Find where the given text appears and provide that cell's center as [X, Y] coordinate. 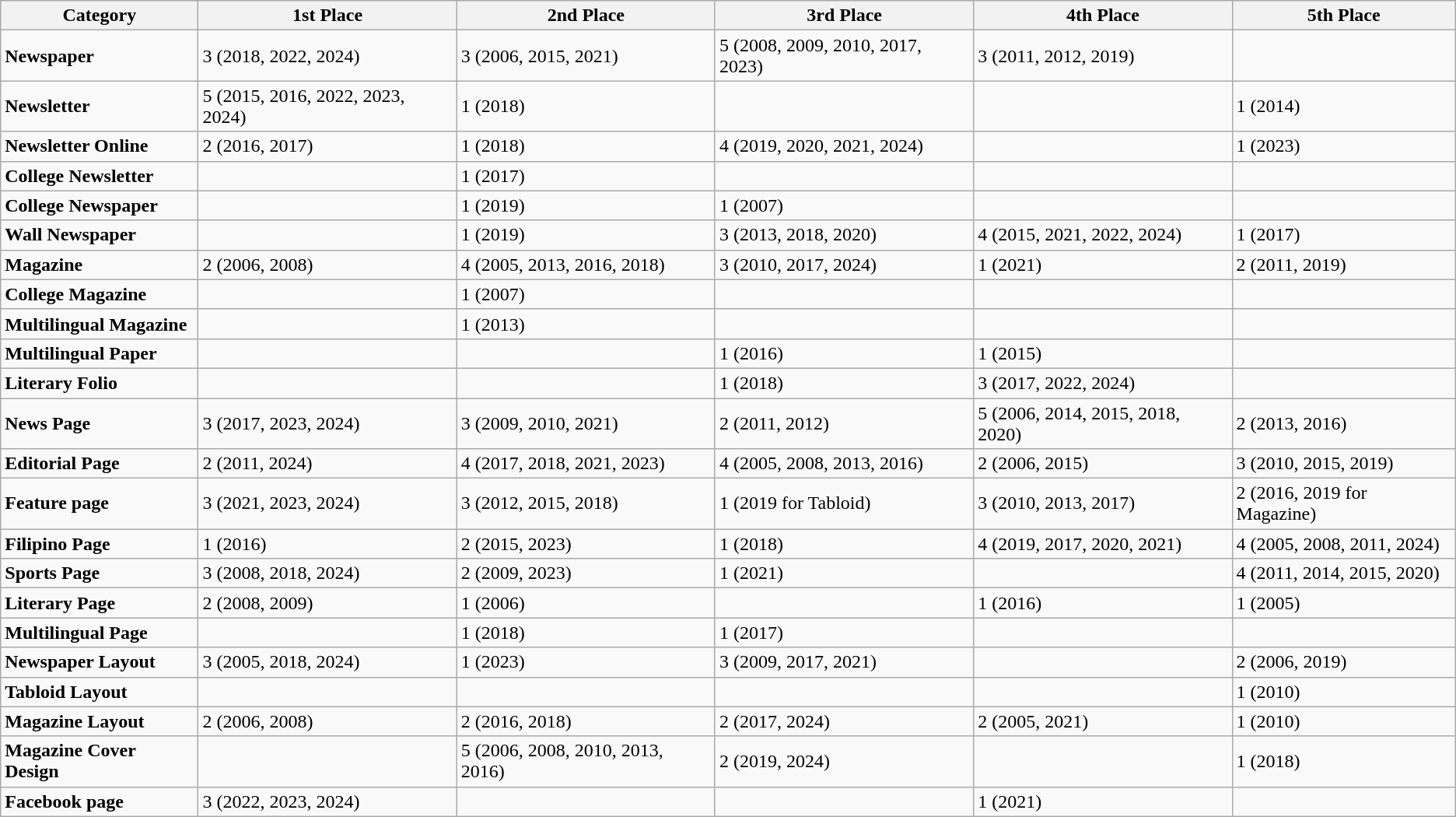
2 (2016, 2017) [327, 146]
2 (2016, 2019 for Magazine) [1344, 504]
1 (2014) [1344, 106]
5 (2006, 2014, 2015, 2018, 2020) [1103, 423]
Multilingual Paper [100, 353]
3 (2008, 2018, 2024) [327, 573]
Sports Page [100, 573]
3 (2011, 2012, 2019) [1103, 56]
Feature page [100, 504]
2 (2013, 2016) [1344, 423]
3 (2005, 2018, 2024) [327, 662]
2 (2015, 2023) [586, 544]
3 (2021, 2023, 2024) [327, 504]
2 (2005, 2021) [1103, 721]
3 (2009, 2017, 2021) [844, 662]
Editorial Page [100, 464]
2 (2019, 2024) [844, 761]
3 (2017, 2022, 2024) [1103, 383]
Newspaper [100, 56]
4 (2011, 2014, 2015, 2020) [1344, 573]
Facebook page [100, 801]
2 (2006, 2015) [1103, 464]
3rd Place [844, 16]
Multilingual Page [100, 633]
3 (2010, 2017, 2024) [844, 265]
Wall Newspaper [100, 235]
2 (2006, 2019) [1344, 662]
Multilingual Magazine [100, 324]
3 (2013, 2018, 2020) [844, 235]
1 (2013) [586, 324]
4 (2019, 2020, 2021, 2024) [844, 146]
3 (2010, 2013, 2017) [1103, 504]
Magazine [100, 265]
2 (2011, 2019) [1344, 265]
4th Place [1103, 16]
5th Place [1344, 16]
3 (2009, 2010, 2021) [586, 423]
4 (2017, 2018, 2021, 2023) [586, 464]
3 (2017, 2023, 2024) [327, 423]
Tabloid Layout [100, 692]
News Page [100, 423]
College Magazine [100, 294]
5 (2006, 2008, 2010, 2013, 2016) [586, 761]
2nd Place [586, 16]
4 (2015, 2021, 2022, 2024) [1103, 235]
Newsletter [100, 106]
College Newspaper [100, 205]
Category [100, 16]
3 (2018, 2022, 2024) [327, 56]
2 (2017, 2024) [844, 721]
1 (2015) [1103, 353]
1 (2019 for Tabloid) [844, 504]
5 (2008, 2009, 2010, 2017, 2023) [844, 56]
1st Place [327, 16]
3 (2006, 2015, 2021) [586, 56]
4 (2005, 2008, 2013, 2016) [844, 464]
Magazine Layout [100, 721]
2 (2011, 2012) [844, 423]
2 (2016, 2018) [586, 721]
5 (2015, 2016, 2022, 2023, 2024) [327, 106]
Newspaper Layout [100, 662]
Newsletter Online [100, 146]
3 (2022, 2023, 2024) [327, 801]
Literary Page [100, 603]
4 (2005, 2008, 2011, 2024) [1344, 544]
2 (2011, 2024) [327, 464]
Filipino Page [100, 544]
College Newsletter [100, 176]
3 (2010, 2015, 2019) [1344, 464]
Magazine Cover Design [100, 761]
4 (2005, 2013, 2016, 2018) [586, 265]
1 (2006) [586, 603]
2 (2009, 2023) [586, 573]
2 (2008, 2009) [327, 603]
1 (2005) [1344, 603]
Literary Folio [100, 383]
3 (2012, 2015, 2018) [586, 504]
4 (2019, 2017, 2020, 2021) [1103, 544]
